Scan for the cell matching the given text and deliver its [x, y] coordinate at center. 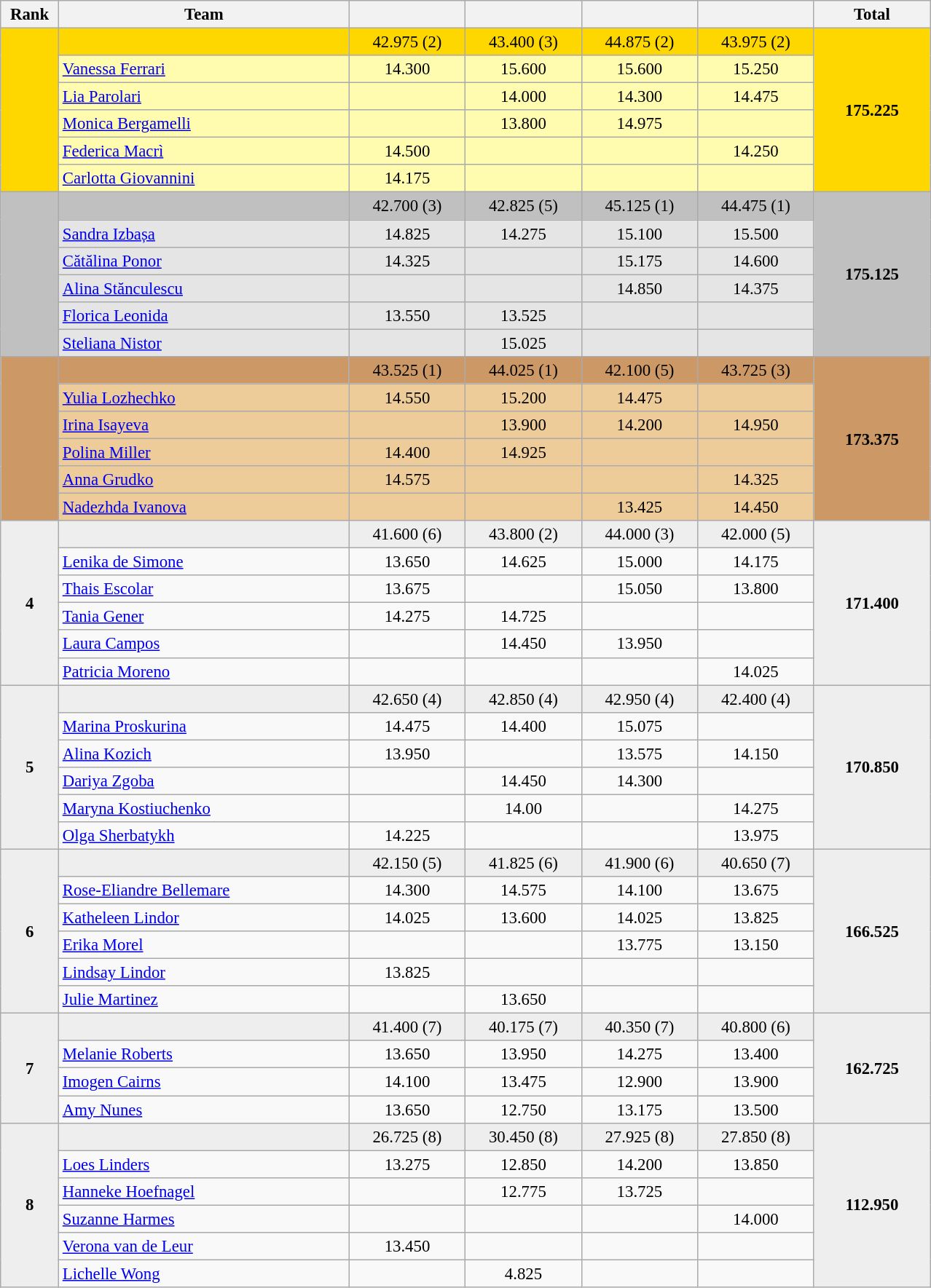
15.175 [640, 261]
43.400 (3) [523, 42]
13.600 [523, 918]
15.100 [640, 234]
26.725 (8) [406, 1137]
13.475 [523, 1082]
27.850 (8) [756, 1137]
14.600 [756, 261]
15.250 [756, 69]
15.000 [640, 562]
Suzanne Harmes [204, 1219]
Monica Bergamelli [204, 124]
42.150 (5) [406, 863]
Vanessa Ferrari [204, 69]
13.550 [406, 315]
43.800 (2) [523, 534]
43.525 (1) [406, 371]
13.275 [406, 1164]
45.125 (1) [640, 206]
13.450 [406, 1246]
14.150 [756, 754]
Cătălina Ponor [204, 261]
12.775 [523, 1191]
166.525 [872, 931]
42.650 (4) [406, 699]
14.225 [406, 836]
14.375 [756, 288]
Total [872, 15]
40.650 (7) [756, 863]
14.550 [406, 398]
41.825 (6) [523, 863]
Verona van de Leur [204, 1246]
Nadezhda Ivanova [204, 507]
14.725 [523, 617]
43.725 (3) [756, 371]
13.775 [640, 945]
40.350 (7) [640, 1027]
14.975 [640, 124]
14.950 [756, 425]
Florica Leonida [204, 315]
6 [30, 931]
14.00 [523, 808]
15.200 [523, 398]
Dariya Zgoba [204, 781]
175.125 [872, 274]
Lia Parolari [204, 97]
15.075 [640, 726]
Amy Nunes [204, 1110]
42.100 (5) [640, 371]
13.425 [640, 507]
42.975 (2) [406, 42]
13.150 [756, 945]
42.825 (5) [523, 206]
Rose-Eliandre Bellemare [204, 890]
Alina Kozich [204, 754]
Katheleen Lindor [204, 918]
Lenika de Simone [204, 562]
Laura Campos [204, 644]
162.725 [872, 1068]
Olga Sherbatykh [204, 836]
42.400 (4) [756, 699]
12.900 [640, 1082]
Maryna Kostiuchenko [204, 808]
Team [204, 15]
43.975 (2) [756, 42]
170.850 [872, 767]
12.850 [523, 1164]
7 [30, 1068]
Federica Macrì [204, 151]
Marina Proskurina [204, 726]
Carlotta Giovannini [204, 178]
Irina Isayeva [204, 425]
13.975 [756, 836]
Melanie Roberts [204, 1055]
13.400 [756, 1055]
41.900 (6) [640, 863]
Yulia Lozhechko [204, 398]
13.525 [523, 315]
15.500 [756, 234]
44.875 (2) [640, 42]
14.625 [523, 562]
Erika Morel [204, 945]
Anna Grudko [204, 480]
Julie Martinez [204, 1000]
13.175 [640, 1110]
42.850 (4) [523, 699]
171.400 [872, 603]
Polina Miller [204, 452]
5 [30, 767]
13.575 [640, 754]
41.600 (6) [406, 534]
27.925 (8) [640, 1137]
30.450 (8) [523, 1137]
14.500 [406, 151]
13.500 [756, 1110]
175.225 [872, 111]
14.825 [406, 234]
4 [30, 603]
8 [30, 1205]
Sandra Izbașa [204, 234]
15.050 [640, 589]
Rank [30, 15]
4.825 [523, 1273]
40.800 (6) [756, 1027]
12.750 [523, 1110]
44.000 (3) [640, 534]
44.475 (1) [756, 206]
14.250 [756, 151]
42.000 (5) [756, 534]
173.375 [872, 439]
Steliana Nistor [204, 343]
14.925 [523, 452]
15.025 [523, 343]
Imogen Cairns [204, 1082]
42.950 (4) [640, 699]
13.725 [640, 1191]
44.025 (1) [523, 371]
Lindsay Lindor [204, 973]
112.950 [872, 1205]
Patricia Moreno [204, 671]
Lichelle Wong [204, 1273]
Thais Escolar [204, 589]
40.175 (7) [523, 1027]
Loes Linders [204, 1164]
Alina Stănculescu [204, 288]
Tania Gener [204, 617]
41.400 (7) [406, 1027]
42.700 (3) [406, 206]
13.850 [756, 1164]
14.850 [640, 288]
Hanneke Hoefnagel [204, 1191]
